Capture the cell that displays the provided text and extract its [X, Y] central coordinate. 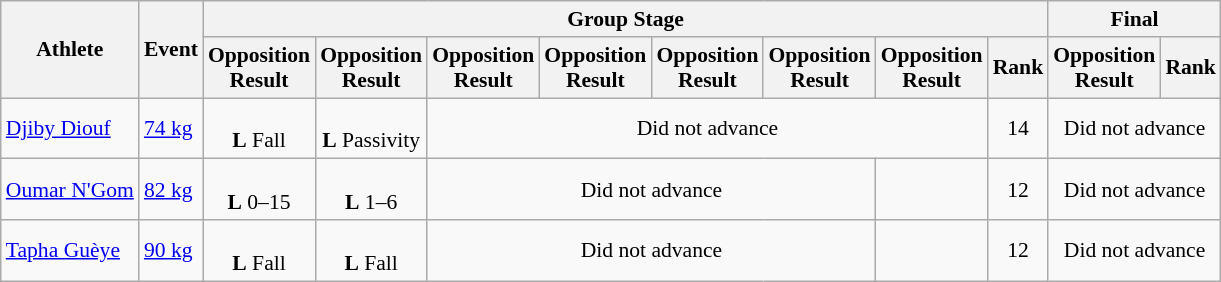
74 kg [171, 128]
Event [171, 50]
L 1–6 [371, 190]
14 [1018, 128]
Tapha Guèye [70, 250]
90 kg [171, 250]
L Passivity [371, 128]
L 0–15 [259, 190]
82 kg [171, 190]
Oumar N'Gom [70, 190]
Athlete [70, 50]
Djiby Diouf [70, 128]
Group Stage [626, 19]
Final [1134, 19]
